Return [x, y] of the center of cell containing provided text 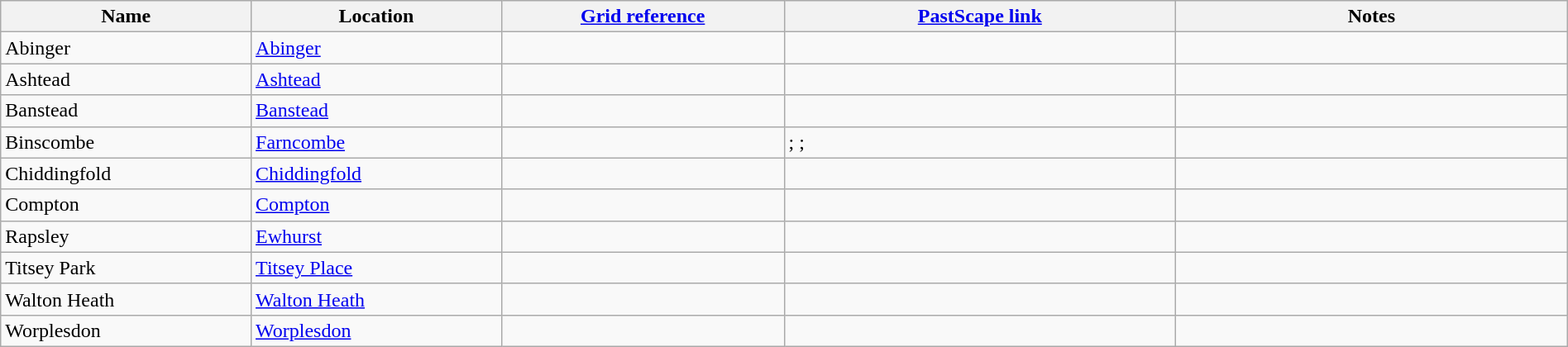
; ; [980, 142]
Name [126, 17]
Grid reference [643, 17]
Notes [1372, 17]
Rapsley [126, 236]
PastScape link [980, 17]
Location [377, 17]
Ewhurst [377, 236]
Binscombe [126, 142]
Titsey Park [126, 268]
Titsey Place [377, 268]
Farncombe [377, 142]
